For the text-containing cell, return its midpoint in (x, y) coordinate format. 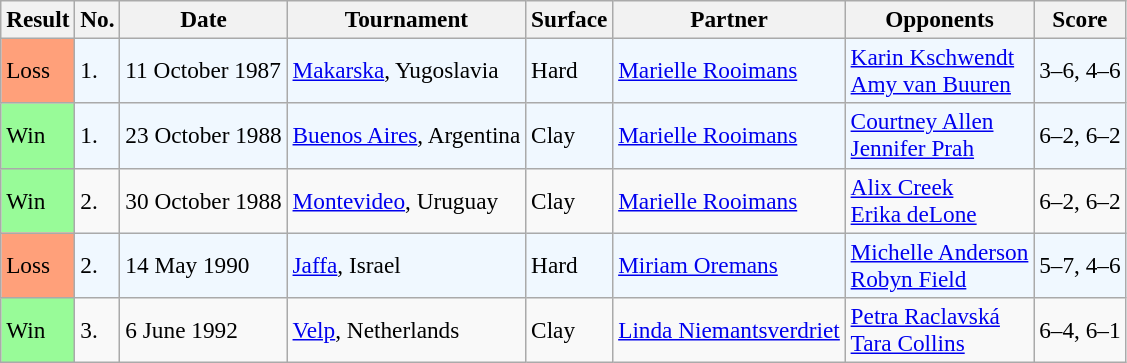
Jaffa, Israel (406, 264)
Score (1080, 19)
No. (98, 19)
23 October 1988 (204, 136)
14 May 1990 (204, 264)
Karin Kschwendt Amy van Buuren (940, 70)
5–7, 4–6 (1080, 264)
Alix Creek Erika deLone (940, 200)
Michelle Anderson Robyn Field (940, 264)
3–6, 4–6 (1080, 70)
Surface (570, 19)
Petra Raclavská Tara Collins (940, 330)
Opponents (940, 19)
Tournament (406, 19)
Linda Niemantsverdriet (729, 330)
Partner (729, 19)
6–4, 6–1 (1080, 330)
Result (38, 19)
3. (98, 330)
Montevideo, Uruguay (406, 200)
Date (204, 19)
Velp, Netherlands (406, 330)
30 October 1988 (204, 200)
Courtney Allen Jennifer Prah (940, 136)
Miriam Oremans (729, 264)
Buenos Aires, Argentina (406, 136)
Makarska, Yugoslavia (406, 70)
6 June 1992 (204, 330)
11 October 1987 (204, 70)
